Return the (X, Y) coordinate for the center point of the cell that contains the specified text.  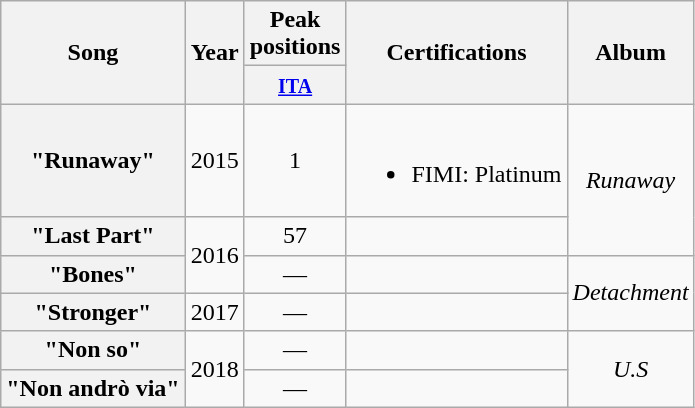
"Non andrò via" (93, 388)
2017 (214, 312)
2016 (214, 255)
Detachment (630, 293)
2015 (214, 160)
2018 (214, 369)
U.S (630, 369)
FIMI: Platinum (456, 160)
57 (295, 236)
Song (93, 52)
Year (214, 52)
ITA (295, 85)
"Stronger" (93, 312)
"Bones" (93, 274)
"Non so" (93, 350)
Peak positions (295, 34)
"Runaway" (93, 160)
Runaway (630, 180)
"Last Part" (93, 236)
Album (630, 52)
Certifications (456, 52)
1 (295, 160)
